Identify which cell holds the provided text, then report its (X, Y) central coordinate. 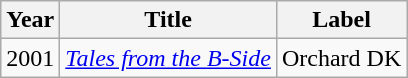
Orchard DK (341, 58)
Label (341, 20)
Tales from the B-Side (168, 58)
2001 (30, 58)
Year (30, 20)
Title (168, 20)
